Pinpoint the cell where the given text exists, returning its (X, Y) midpoint coordinate. 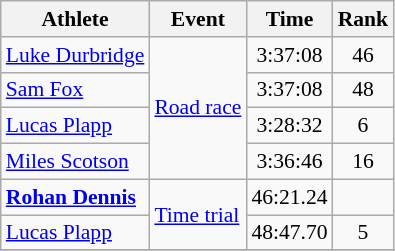
48:47.70 (289, 233)
Athlete (76, 19)
3:36:46 (289, 162)
16 (364, 162)
Miles Scotson (76, 162)
Road race (198, 108)
Luke Durbridge (76, 55)
6 (364, 126)
3:28:32 (289, 126)
Time trial (198, 214)
Rank (364, 19)
46:21.24 (289, 197)
48 (364, 90)
5 (364, 233)
Event (198, 19)
Sam Fox (76, 90)
46 (364, 55)
Time (289, 19)
Rohan Dennis (76, 197)
